Return the (X, Y) coordinate for the center point of the cell that contains the specified text.  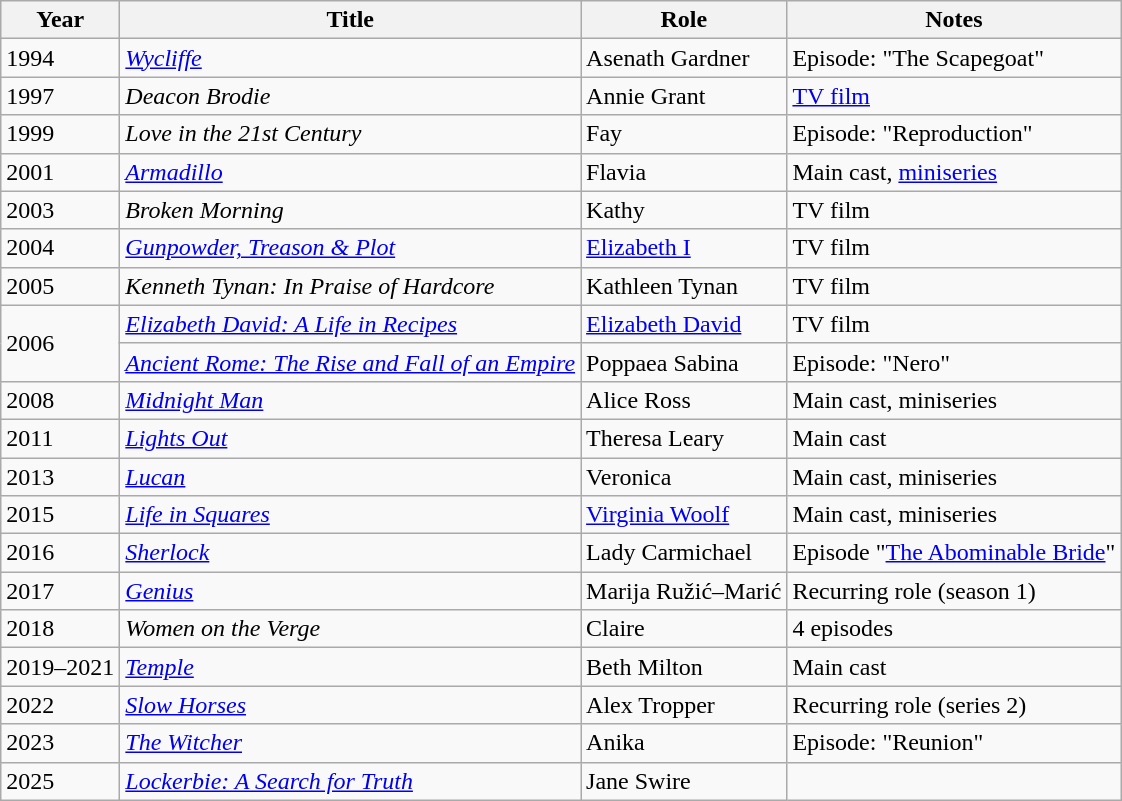
Role (684, 20)
2025 (60, 781)
2016 (60, 553)
1997 (60, 96)
Ancient Rome: The Rise and Fall of an Empire (350, 362)
Kathy (684, 210)
2017 (60, 591)
Armadillo (350, 172)
2004 (60, 248)
Anika (684, 743)
2022 (60, 705)
Gunpowder, Treason & Plot (350, 248)
Midnight Man (350, 400)
Wycliffe (350, 58)
1999 (60, 134)
Lady Carmichael (684, 553)
2013 (60, 477)
Lucan (350, 477)
Women on the Verge (350, 629)
Lockerbie: A Search for Truth (350, 781)
Episode: "Nero" (954, 362)
Jane Swire (684, 781)
Kenneth Tynan: In Praise of Hardcore (350, 286)
Broken Morning (350, 210)
Slow Horses (350, 705)
Genius (350, 591)
2008 (60, 400)
Marija Ružić–Marić (684, 591)
Theresa Leary (684, 438)
Recurring role (season 1) (954, 591)
Fay (684, 134)
The Witcher (350, 743)
2005 (60, 286)
Annie Grant (684, 96)
Claire (684, 629)
Kathleen Tynan (684, 286)
Episode "The Abominable Bride" (954, 553)
Veronica (684, 477)
2019–2021 (60, 667)
Flavia (684, 172)
Elizabeth I (684, 248)
Temple (350, 667)
Poppaea Sabina (684, 362)
Sherlock (350, 553)
Lights Out (350, 438)
Elizabeth David: A Life in Recipes (350, 324)
Year (60, 20)
2018 (60, 629)
Elizabeth David (684, 324)
Alex Tropper (684, 705)
Episode: "Reunion" (954, 743)
Asenath Gardner (684, 58)
Notes (954, 20)
Life in Squares (350, 515)
Title (350, 20)
2011 (60, 438)
Alice Ross (684, 400)
Virginia Woolf (684, 515)
Love in the 21st Century (350, 134)
2015 (60, 515)
2001 (60, 172)
Recurring role (series 2) (954, 705)
2003 (60, 210)
4 episodes (954, 629)
2023 (60, 743)
Episode: "Reproduction" (954, 134)
2006 (60, 343)
Deacon Brodie (350, 96)
Episode: "The Scapegoat" (954, 58)
Beth Milton (684, 667)
1994 (60, 58)
